Detect which cell encompasses the target text, then output its [x, y] center coordinate. 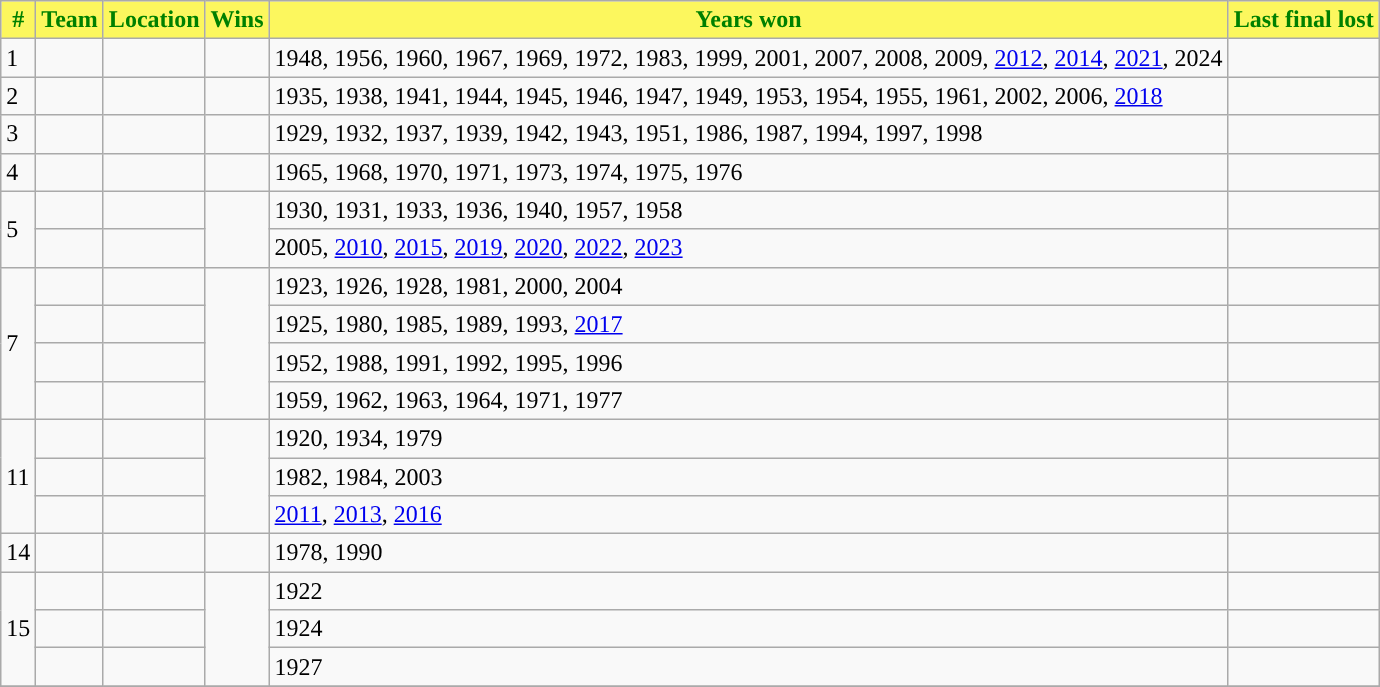
1924 [748, 629]
1965, 1968, 1970, 1971, 1973, 1974, 1975, 1976 [748, 172]
1925, 1980, 1985, 1989, 1993, 2017 [748, 324]
Wins [237, 20]
2 [18, 96]
4 [18, 172]
# [18, 20]
1948, 1956, 1960, 1967, 1969, 1972, 1983, 1999, 2001, 2007, 2008, 2009, 2012, 2014, 2021, 2024 [748, 58]
1982, 1984, 2003 [748, 477]
1923, 1926, 1928, 1981, 2000, 2004 [748, 286]
1959, 1962, 1963, 1964, 1971, 1977 [748, 400]
Last final lost [1304, 20]
2011, 2013, 2016 [748, 515]
11 [18, 476]
1952, 1988, 1991, 1992, 1995, 1996 [748, 362]
Years won [748, 20]
Team [70, 20]
1930, 1931, 1933, 1936, 1940, 1957, 1958 [748, 210]
Location [154, 20]
3 [18, 134]
5 [18, 229]
1922 [748, 591]
2005, 2010, 2015, 2019, 2020, 2022, 2023 [748, 248]
1978, 1990 [748, 553]
1920, 1934, 1979 [748, 438]
7 [18, 343]
15 [18, 629]
1929, 1932, 1937, 1939, 1942, 1943, 1951, 1986, 1987, 1994, 1997, 1998 [748, 134]
1935, 1938, 1941, 1944, 1945, 1946, 1947, 1949, 1953, 1954, 1955, 1961, 2002, 2006, 2018 [748, 96]
14 [18, 553]
1927 [748, 667]
1 [18, 58]
